Return [X, Y] of the center of cell containing provided text 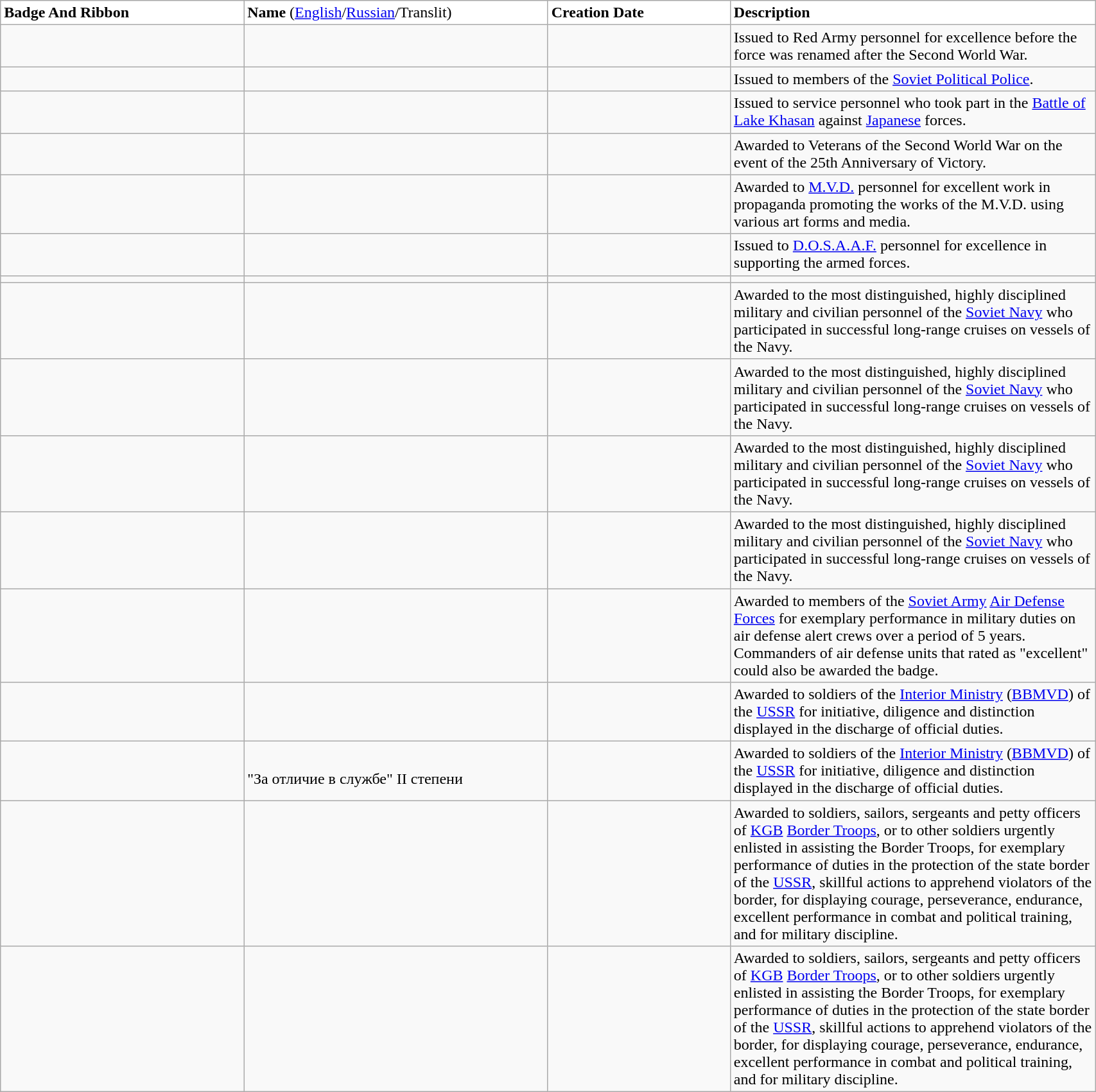
Awarded to Veterans of the Second World War on the event of the 25th Anniversary of Victory. [912, 154]
Name (English/Russian/Translit) [396, 13]
Issued to Red Army personnel for excellence before the force was renamed after the Second World War. [912, 46]
Issued to members of the Soviet Political Police. [912, 79]
Issued to service personnel who took part in the Battle of Lake Khasan against Japanese forces. [912, 112]
Issued to D.O.S.A.A.F. personnel for excellence in supporting the armed forces. [912, 254]
Description [912, 13]
"За отличие в службе" II степени [396, 771]
Awarded to M.V.D. personnel for excellent work in propaganda promoting the works of the M.V.D. using various art forms and media. [912, 204]
Badge And Ribbon [122, 13]
Creation Date [639, 13]
